Return (x, y) of the center of cell containing provided text 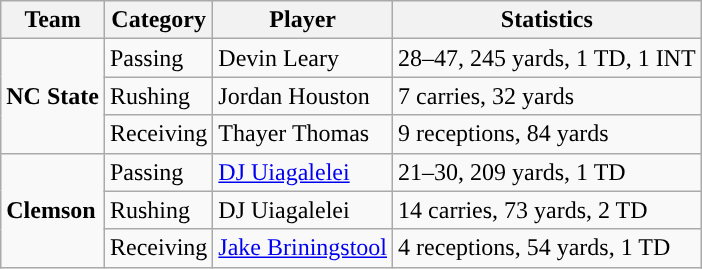
14 carries, 73 yards, 2 TD (548, 210)
NC State (53, 96)
Devin Leary (303, 58)
Thayer Thomas (303, 134)
Jordan Houston (303, 96)
Player (303, 20)
21–30, 209 yards, 1 TD (548, 172)
9 receptions, 84 yards (548, 134)
Jake Briningstool (303, 248)
7 carries, 32 yards (548, 96)
4 receptions, 54 yards, 1 TD (548, 248)
Category (158, 20)
Clemson (53, 210)
Statistics (548, 20)
28–47, 245 yards, 1 TD, 1 INT (548, 58)
Team (53, 20)
